Identify which cell holds the provided text, then report its [x, y] central coordinate. 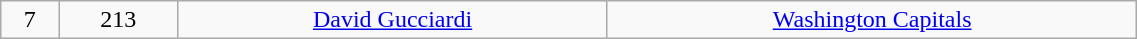
David Gucciardi [393, 20]
Washington Capitals [872, 20]
213 [118, 20]
7 [30, 20]
